From the cell containing the given text, extract its center point as (X, Y) coordinate. 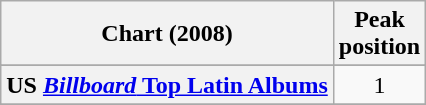
US Billboard Top Latin Albums (168, 85)
Chart (2008) (168, 34)
1 (379, 85)
Peakposition (379, 34)
